For the text-containing cell, return its midpoint in (x, y) coordinate format. 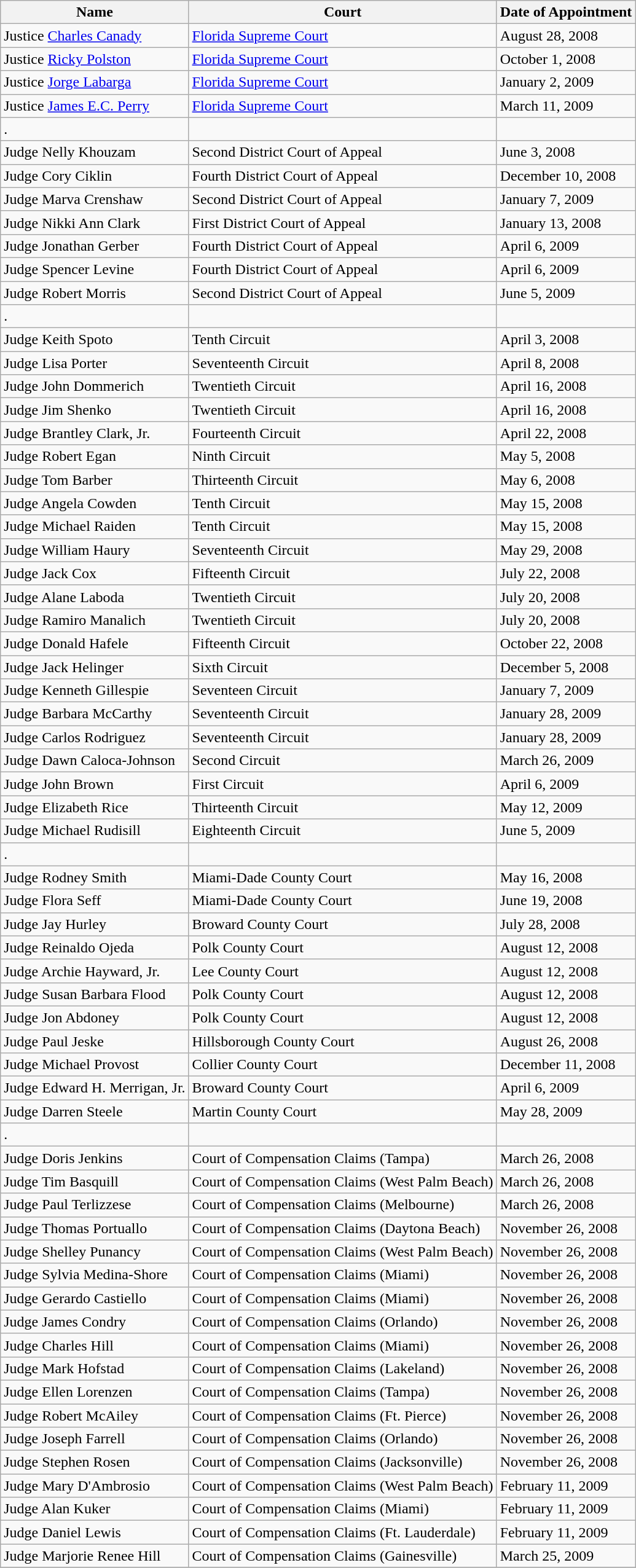
June 19, 2008 (566, 901)
Judge Carlos Rodriguez (95, 737)
Judge Daniel Lewis (95, 1532)
May 16, 2008 (566, 877)
Name (95, 12)
Judge Paul Jeske (95, 1041)
Judge Susan Barbara Flood (95, 994)
December 11, 2008 (566, 1065)
Judge Mark Hofstad (95, 1368)
Judge Flora Seff (95, 901)
August 28, 2008 (566, 36)
Judge Cory Ciklin (95, 176)
Eighteenth Circuit (343, 831)
Judge Alane Laboda (95, 597)
Court (343, 12)
Judge Mary D'Ambrosio (95, 1486)
December 5, 2008 (566, 667)
July 22, 2008 (566, 573)
Judge Tim Basquill (95, 1182)
Judge Reinaldo Ojeda (95, 947)
Judge Jack Helinger (95, 667)
Court of Compensation Claims (Lakeland) (343, 1368)
May 29, 2008 (566, 550)
Judge Thomas Portuallo (95, 1228)
Judge Dawn Caloca-Johnson (95, 761)
Judge Joseph Farrell (95, 1439)
Hillsborough County Court (343, 1041)
Judge Edward H. Merrigan, Jr. (95, 1088)
Judge Sylvia Medina-Shore (95, 1275)
Judge Paul Terlizzese (95, 1205)
Judge Gerardo Castiello (95, 1298)
Judge Nikki Ann Clark (95, 222)
Court of Compensation Claims (Ft. Pierce) (343, 1415)
May 12, 2009 (566, 807)
Judge Charles Hill (95, 1345)
Justice Jorge Labarga (95, 82)
Judge Michael Raiden (95, 527)
Court of Compensation Claims (Jacksonville) (343, 1462)
Judge Spencer Levine (95, 269)
Judge James Condry (95, 1322)
Judge William Haury (95, 550)
March 26, 2009 (566, 761)
Judge Tom Barber (95, 480)
Justice Charles Canady (95, 36)
Judge Elizabeth Rice (95, 807)
Judge Marjorie Renee Hill (95, 1556)
Justice James E.C. Perry (95, 106)
Judge Rodney Smith (95, 877)
Judge Shelley Punancy (95, 1252)
April 3, 2008 (566, 340)
Court of Compensation Claims (Gainesville) (343, 1556)
Ninth Circuit (343, 457)
May 5, 2008 (566, 457)
Sixth Circuit (343, 667)
Court of Compensation Claims (Daytona Beach) (343, 1228)
Judge Robert Egan (95, 457)
Court of Compensation Claims (Ft. Lauderdale) (343, 1532)
Judge John Dommerich (95, 386)
Judge Jon Abdoney (95, 1017)
December 10, 2008 (566, 176)
Judge Marva Crenshaw (95, 199)
Second Circuit (343, 761)
May 6, 2008 (566, 480)
June 3, 2008 (566, 152)
October 22, 2008 (566, 643)
August 26, 2008 (566, 1041)
Judge Darren Steele (95, 1111)
Justice Ricky Polston (95, 59)
Judge Brantley Clark, Jr. (95, 433)
Date of Appointment (566, 12)
Seventeen Circuit (343, 691)
Judge Keith Spoto (95, 340)
April 8, 2008 (566, 363)
January 2, 2009 (566, 82)
January 13, 2008 (566, 222)
April 22, 2008 (566, 433)
Judge Ramiro Manalich (95, 620)
Judge Nelly Khouzam (95, 152)
Judge Barbara McCarthy (95, 714)
Martin County Court (343, 1111)
Judge Michael Provost (95, 1065)
Court of Compensation Claims (Melbourne) (343, 1205)
Judge Lisa Porter (95, 363)
First District Court of Appeal (343, 222)
Judge Jack Cox (95, 573)
July 28, 2008 (566, 924)
Judge Stephen Rosen (95, 1462)
Lee County Court (343, 971)
Judge Alan Kuker (95, 1509)
March 25, 2009 (566, 1556)
March 11, 2009 (566, 106)
Judge John Brown (95, 784)
Judge Archie Hayward, Jr. (95, 971)
Judge Kenneth Gillespie (95, 691)
Judge Jonathan Gerber (95, 246)
Judge Angela Cowden (95, 503)
Judge Jim Shenko (95, 410)
May 28, 2009 (566, 1111)
Judge Jay Hurley (95, 924)
Judge Michael Rudisill (95, 831)
Fourteenth Circuit (343, 433)
Collier County Court (343, 1065)
First Circuit (343, 784)
Judge Donald Hafele (95, 643)
Judge Robert Morris (95, 293)
October 1, 2008 (566, 59)
Judge Robert McAiley (95, 1415)
Judge Ellen Lorenzen (95, 1392)
Judge Doris Jenkins (95, 1158)
